Determine the [X, Y] coordinate at the center of the cell enclosing the given text.  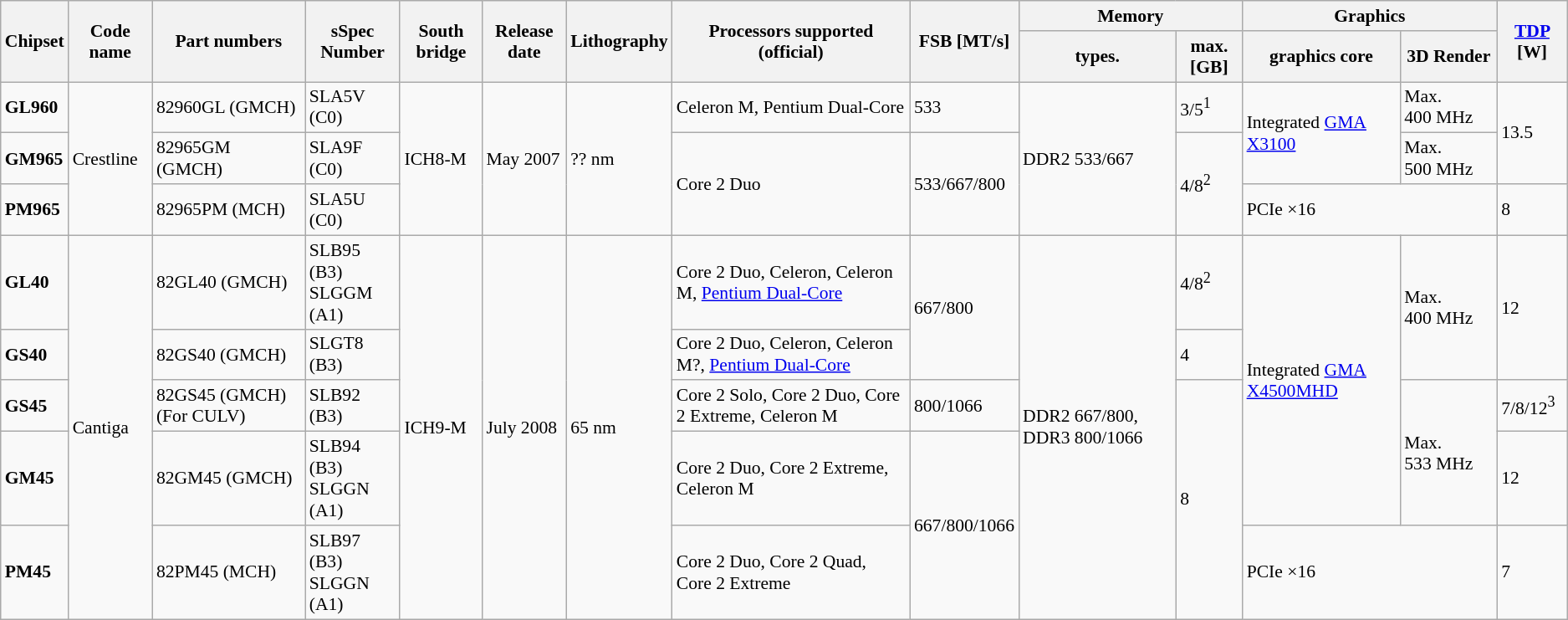
82960GL (GMCH) [229, 107]
3/51 [1209, 107]
SLB95 (B3)SLGGM (A1) [353, 282]
Code name [110, 42]
82GS45 (GMCH) (For CULV) [229, 407]
Core 2 Duo, Core 2 Quad, Core 2 Extreme [791, 572]
7 [1532, 572]
PM965 [35, 209]
FSB [MT/s] [964, 42]
SLA5V (C0) [353, 107]
Release date [524, 42]
Lithography [619, 42]
South bridge [441, 42]
GL960 [35, 107]
DDR2 667/800, DDR3 800/1066 [1097, 427]
SLA5U (C0) [353, 209]
Core 2 Duo, Core 2 Extreme, Celeron M [791, 479]
82GL40 (GMCH) [229, 282]
May 2007 [524, 159]
82965GM (GMCH) [229, 159]
667/800/1066 [964, 525]
DDR2 533/667 [1097, 159]
Max. 500 MHz [1448, 159]
3D Render [1448, 57]
GM965 [35, 159]
ICH8-M [441, 159]
SLA9F (C0) [353, 159]
SLB92 (B3) [353, 407]
82GS40 (GMCH) [229, 355]
sSpec Number [353, 42]
82965PM (MCH) [229, 209]
July 2008 [524, 427]
7/8/123 [1532, 407]
65 nm [619, 427]
SLGT8 (B3) [353, 355]
Core 2 Duo, Celeron, Celeron M?, Pentium Dual-Core [791, 355]
Processors supported (official) [791, 42]
SLB94 (B3)SLGGN (A1) [353, 479]
PM45 [35, 572]
max. [GB] [1209, 57]
Max. 533 MHz [1448, 453]
Core 2 Solo, Core 2 Duo, Core 2 Extreme, Celeron M [791, 407]
Integrated GMA X4500MHD [1321, 380]
ICH9-M [441, 427]
800/1066 [964, 407]
4 [1209, 355]
Celeron M, Pentium Dual-Core [791, 107]
GS40 [35, 355]
graphics core [1321, 57]
533 [964, 107]
?? nm [619, 159]
533/667/800 [964, 184]
GL40 [35, 282]
GM45 [35, 479]
667/800 [964, 308]
82GM45 (GMCH) [229, 479]
SLB97 (B3)SLGGN (A1) [353, 572]
types. [1097, 57]
Core 2 Duo [791, 184]
GS45 [35, 407]
Graphics [1370, 16]
Chipset [35, 42]
13.5 [1532, 133]
82PM45 (MCH) [229, 572]
TDP [W] [1532, 42]
Memory [1131, 16]
Crestline [110, 159]
Core 2 Duo, Celeron, Celeron M, Pentium Dual-Core [791, 282]
Cantiga [110, 427]
Integrated GMA X3100 [1321, 133]
Part numbers [229, 42]
